Extract the [x, y] coordinate from the center of the cell holding the provided text.  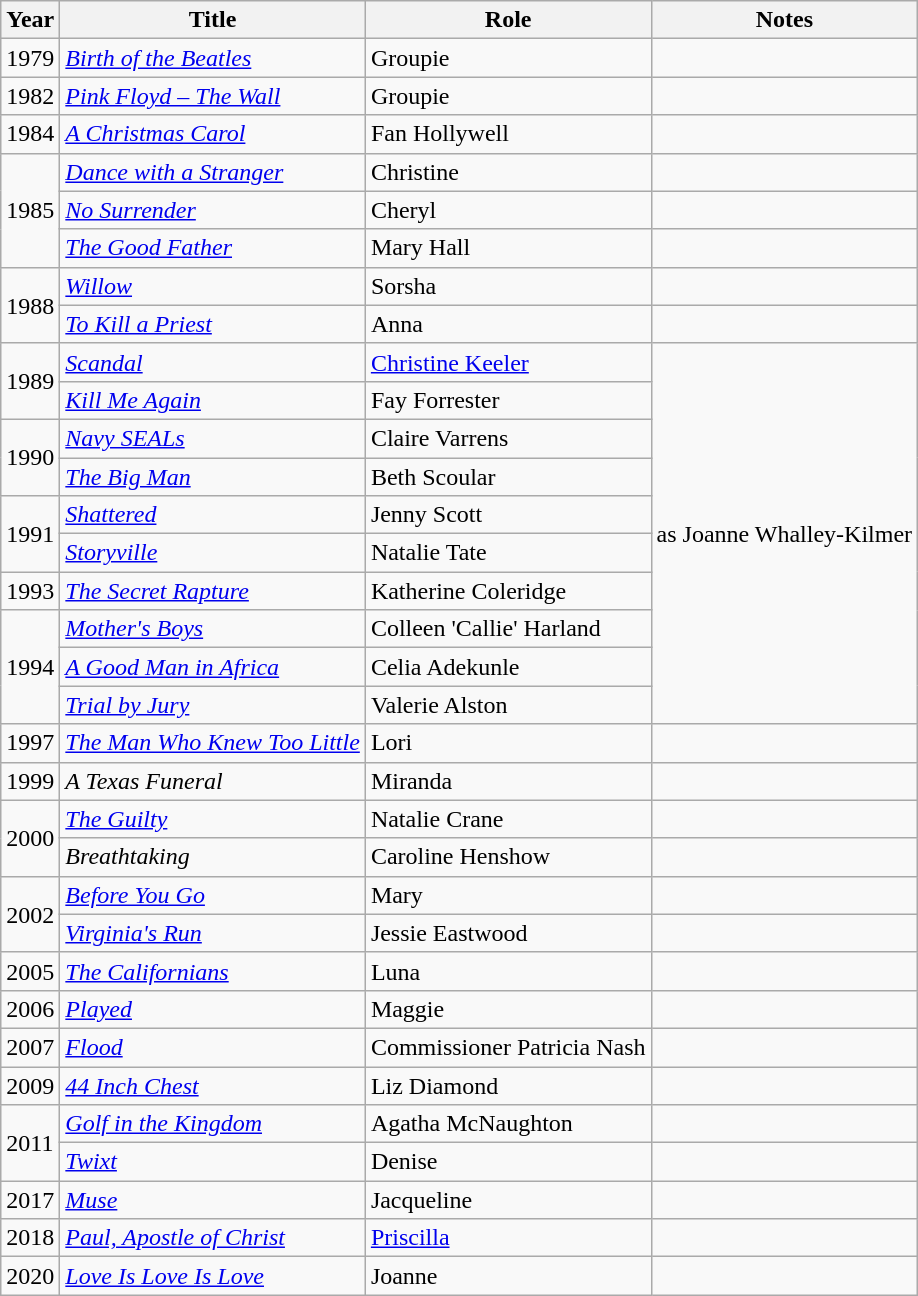
No Surrender [213, 210]
Valerie Alston [508, 705]
Navy SEALs [213, 438]
Priscilla [508, 1238]
Notes [784, 20]
Virginia's Run [213, 933]
Celia Adekunle [508, 667]
1997 [30, 743]
1984 [30, 134]
Mary [508, 895]
Maggie [508, 1009]
To Kill a Priest [213, 324]
Birth of the Beatles [213, 58]
Played [213, 1009]
Muse [213, 1200]
Katherine Coleridge [508, 591]
Sorsha [508, 286]
Scandal [213, 362]
2017 [30, 1200]
1979 [30, 58]
Luna [508, 971]
2018 [30, 1238]
Dance with a Stranger [213, 172]
Christine [508, 172]
Colleen 'Callie' Harland [508, 629]
Denise [508, 1162]
Shattered [213, 515]
44 Inch Chest [213, 1085]
The Big Man [213, 477]
Jenny Scott [508, 515]
Title [213, 20]
1991 [30, 534]
Trial by Jury [213, 705]
1993 [30, 591]
2000 [30, 838]
1994 [30, 667]
Breathtaking [213, 857]
2005 [30, 971]
Beth Scoular [508, 477]
2006 [30, 1009]
2009 [30, 1085]
Miranda [508, 781]
Flood [213, 1047]
Twixt [213, 1162]
Christine Keeler [508, 362]
Year [30, 20]
A Texas Funeral [213, 781]
2011 [30, 1143]
1988 [30, 305]
Caroline Henshow [508, 857]
Natalie Tate [508, 553]
2002 [30, 914]
Liz Diamond [508, 1085]
Lori [508, 743]
Mary Hall [508, 248]
Anna [508, 324]
Jessie Eastwood [508, 933]
Natalie Crane [508, 819]
Before You Go [213, 895]
2007 [30, 1047]
1989 [30, 381]
Storyville [213, 553]
1982 [30, 96]
The Good Father [213, 248]
as Joanne Whalley-Kilmer [784, 534]
1999 [30, 781]
Joanne [508, 1276]
Pink Floyd – The Wall [213, 96]
Cheryl [508, 210]
A Christmas Carol [213, 134]
The Secret Rapture [213, 591]
The Californians [213, 971]
Fay Forrester [508, 400]
Agatha McNaughton [508, 1124]
Kill Me Again [213, 400]
Jacqueline [508, 1200]
Mother's Boys [213, 629]
Willow [213, 286]
The Guilty [213, 819]
Claire Varrens [508, 438]
2020 [30, 1276]
Golf in the Kingdom [213, 1124]
Fan Hollywell [508, 134]
Love Is Love Is Love [213, 1276]
Paul, Apostle of Christ [213, 1238]
A Good Man in Africa [213, 667]
1990 [30, 457]
The Man Who Knew Too Little [213, 743]
Role [508, 20]
Commissioner Patricia Nash [508, 1047]
1985 [30, 210]
